Return the (X, Y) coordinate for the center point of the cell that contains the specified text.  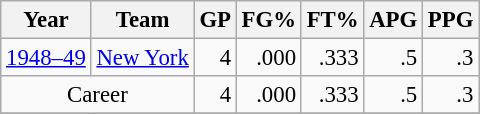
APG (394, 20)
New York (142, 58)
GP (215, 20)
FT% (332, 20)
FG% (268, 20)
1948–49 (46, 58)
Year (46, 20)
Career (98, 95)
PPG (451, 20)
Team (142, 20)
